Find where the given text appears and provide that cell's center as (x, y) coordinate. 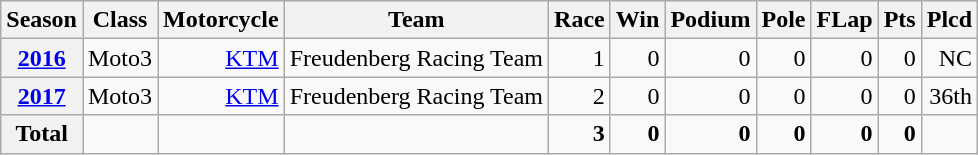
Team (416, 20)
2017 (42, 96)
1 (580, 58)
3 (580, 134)
Motorcycle (222, 20)
Plcd (949, 20)
FLap (844, 20)
Race (580, 20)
Win (638, 20)
Class (120, 20)
Season (42, 20)
Pts (900, 20)
36th (949, 96)
Pole (784, 20)
NC (949, 58)
Podium (710, 20)
2 (580, 96)
2016 (42, 58)
Total (42, 134)
